Find where the given text appears and provide that cell's center as [x, y] coordinate. 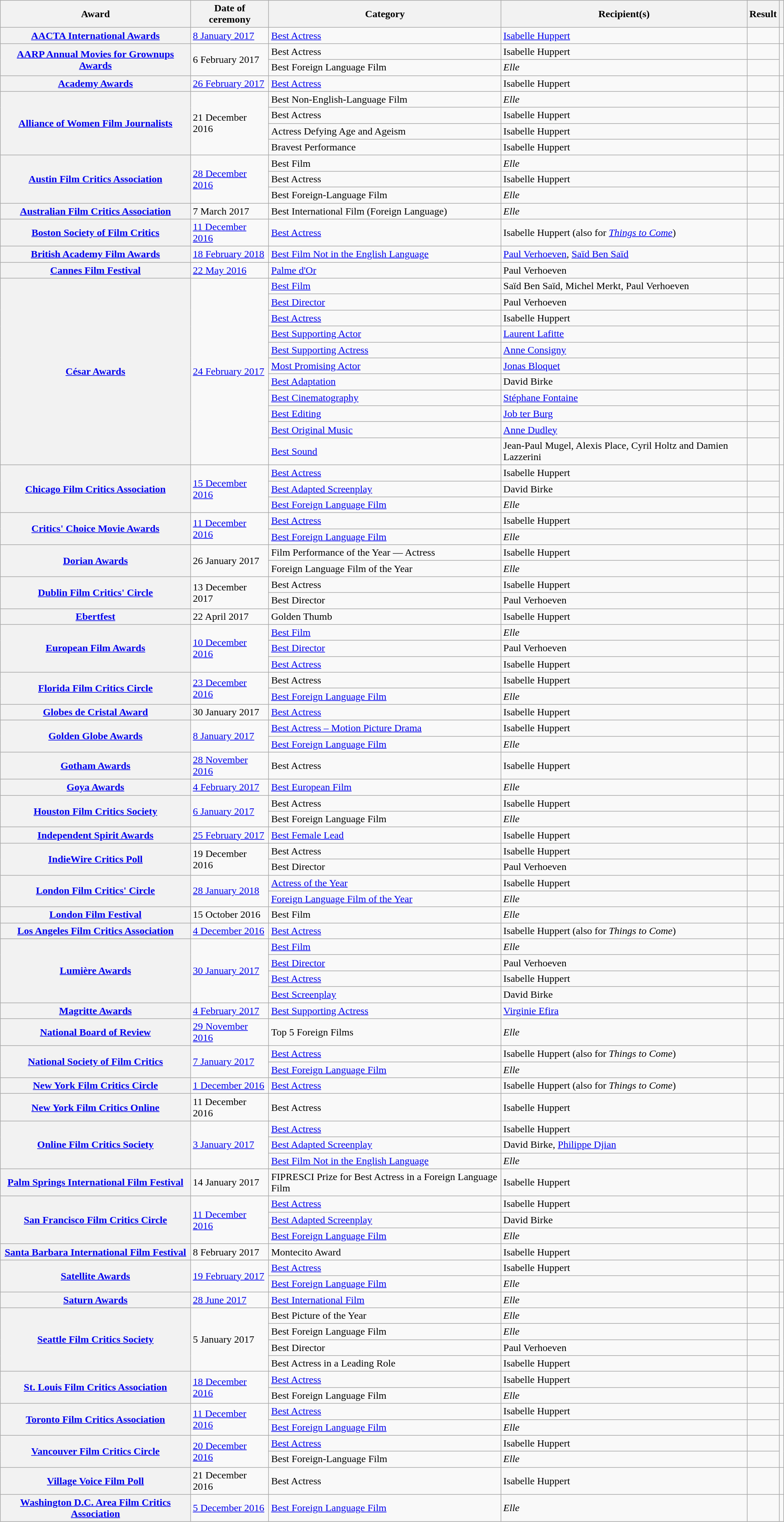
London Film Critics' Circle [95, 891]
Best Editing [385, 414]
Actress of the Year [385, 883]
13 December 2017 [230, 593]
César Awards [95, 372]
Paul Verhoeven, Saïd Ben Saïd [624, 254]
Los Angeles Film Critics Association [95, 931]
Job ter Burg [624, 414]
Best International Film (Foreign Language) [385, 211]
Dublin Film Critics' Circle [95, 593]
24 February 2017 [230, 372]
6 January 2017 [230, 811]
Best International Film [385, 1299]
8 February 2017 [230, 1252]
Saturn Awards [95, 1299]
Recipient(s) [624, 14]
22 May 2016 [230, 270]
Anne Dudley [624, 430]
22 April 2017 [230, 616]
Best Cinematography [385, 398]
18 December 2016 [230, 1387]
Houston Film Critics Society [95, 811]
Anne Consigny [624, 350]
Date of ceremony [230, 14]
Best Non-English-Language Film [385, 99]
20 December 2016 [230, 1451]
Top 5 Foreign Films [385, 1033]
Best Original Music [385, 430]
Laurent Lafitte [624, 334]
Toronto Film Critics Association [95, 1419]
Santa Barbara International Film Festival [95, 1252]
San Francisco Film Critics Circle [95, 1220]
28 November 2016 [230, 766]
Virginie Efira [624, 1010]
Category [385, 14]
4 December 2016 [230, 931]
14 January 2017 [230, 1183]
European Film Awards [95, 648]
Ebertfest [95, 616]
Vancouver Film Critics Circle [95, 1451]
6 February 2017 [230, 60]
5 January 2017 [230, 1340]
Actress Defying Age and Ageism [385, 131]
Independent Spirit Awards [95, 835]
15 October 2016 [230, 915]
Florida Film Critics Circle [95, 688]
Result [763, 14]
Golden Globe Awards [95, 736]
Critics' Choice Movie Awards [95, 529]
Boston Society of Film Critics [95, 233]
Best Supporting Actor [385, 334]
Saïd Ben Saïd, Michel Merkt, Paul Verhoeven [624, 286]
Lumière Awards [95, 971]
Academy Awards [95, 83]
AACTA International Awards [95, 36]
26 January 2017 [230, 561]
Bravest Performance [385, 147]
28 June 2017 [230, 1299]
David Birke, Philippe Djian [624, 1145]
Best Picture of the Year [385, 1316]
Award [95, 14]
Most Promising Actor [385, 366]
7 March 2017 [230, 211]
Satellite Awards [95, 1276]
Gotham Awards [95, 766]
New York Film Critics Online [95, 1107]
29 November 2016 [230, 1033]
Globes de Cristal Award [95, 712]
Best Actress – Motion Picture Drama [385, 728]
Palm Springs International Film Festival [95, 1183]
28 January 2018 [230, 891]
Austin Film Critics Association [95, 179]
19 February 2017 [230, 1276]
Washington D.C. Area Film Critics Association [95, 1508]
18 February 2018 [230, 254]
Magritte Awards [95, 1010]
Seattle Film Critics Society [95, 1340]
Cannes Film Festival [95, 270]
London Film Festival [95, 915]
26 February 2017 [230, 83]
Palme d'Or [385, 270]
Best Actress in a Leading Role [385, 1364]
Alliance of Women Film Journalists [95, 123]
Goya Awards [95, 787]
Film Performance of the Year — Actress [385, 553]
Best European Film [385, 787]
19 December 2016 [230, 859]
Best Female Lead [385, 835]
IndieWire Critics Poll [95, 859]
National Society of Film Critics [95, 1062]
Village Voice Film Poll [95, 1481]
AARP Annual Movies for Grownups Awards [95, 60]
Best Sound [385, 451]
15 December 2016 [230, 489]
National Board of Review [95, 1033]
Online Film Critics Society [95, 1145]
Dorian Awards [95, 561]
25 February 2017 [230, 835]
10 December 2016 [230, 648]
Best Adaptation [385, 382]
Chicago Film Critics Association [95, 489]
5 December 2016 [230, 1508]
1 December 2016 [230, 1086]
Golden Thumb [385, 616]
Jonas Bloquet [624, 366]
Stéphane Fontaine [624, 398]
FIPRESCI Prize for Best Actress in a Foreign Language Film [385, 1183]
23 December 2016 [230, 688]
Jean-Paul Mugel, Alexis Place, Cyril Holtz and Damien Lazzerini [624, 451]
7 January 2017 [230, 1062]
Best Screenplay [385, 994]
St. Louis Film Critics Association [95, 1387]
3 January 2017 [230, 1145]
New York Film Critics Circle [95, 1086]
Montecito Award [385, 1252]
28 December 2016 [230, 179]
British Academy Film Awards [95, 254]
Australian Film Critics Association [95, 211]
